Find where the given text appears and provide that cell's center as (x, y) coordinate. 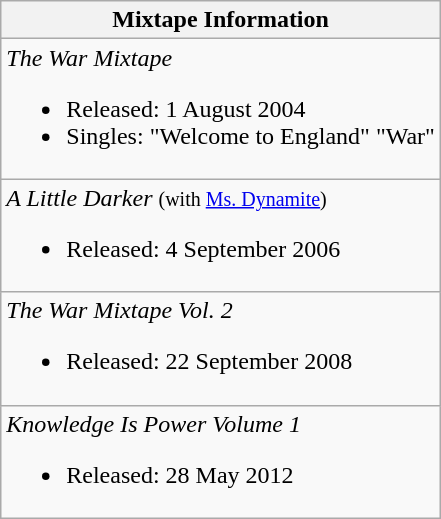
A Little Darker (with Ms. Dynamite) Released: 4 September 2006 (221, 236)
The War MixtapeReleased: 1 August 2004Singles: "Welcome to England" "War" (221, 109)
Knowledge Is Power Volume 1Released: 28 May 2012 (221, 462)
The War Mixtape Vol. 2Released: 22 September 2008 (221, 348)
Mixtape Information (221, 20)
